Scan for the cell matching the given text and deliver its [x, y] coordinate at center. 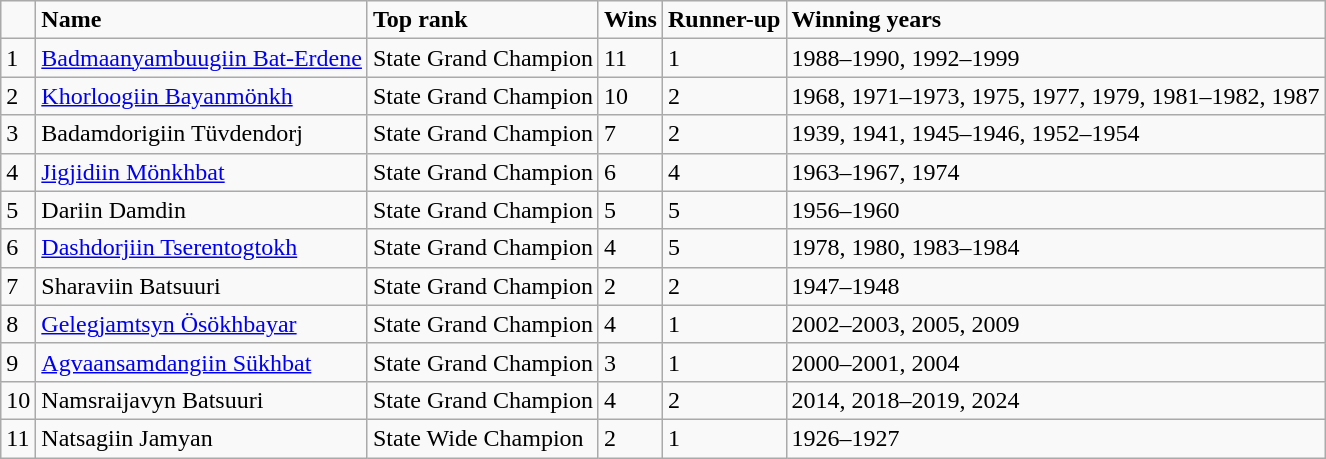
Natsagiin Jamyan [202, 438]
Dariin Damdin [202, 210]
8 [18, 324]
1988–1990, 1992–1999 [1056, 58]
Jigjidiin Mönkhbat [202, 172]
2002–2003, 2005, 2009 [1056, 324]
Winning years [1056, 20]
9 [18, 362]
1939, 1941, 1945–1946, 1952–1954 [1056, 134]
Sharaviin Batsuuri [202, 286]
Badmaanyambuugiin Bat-Erdene [202, 58]
Khorloogiin Bayanmönkh [202, 96]
Wins [630, 20]
1947–1948 [1056, 286]
Name [202, 20]
1926–1927 [1056, 438]
Gelegjamtsyn Ösökhbayar [202, 324]
2000–2001, 2004 [1056, 362]
Top rank [482, 20]
1956–1960 [1056, 210]
1963–1967, 1974 [1056, 172]
1978, 1980, 1983–1984 [1056, 248]
Namsraijavyn Batsuuri [202, 400]
1968, 1971–1973, 1975, 1977, 1979, 1981–1982, 1987 [1056, 96]
Dashdorjiin Tserentogtokh [202, 248]
State Wide Champion [482, 438]
Runner-up [724, 20]
2014, 2018–2019, 2024 [1056, 400]
Badamdorigiin Tüvdendorj [202, 134]
Agvaansamdangiin Sükhbat [202, 362]
